From the cell containing the given text, extract its center point as [x, y] coordinate. 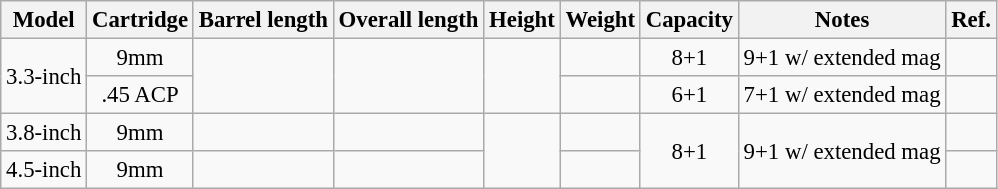
Ref. [971, 20]
3.8-inch [44, 133]
Barrel length [263, 20]
4.5-inch [44, 170]
Model [44, 20]
.45 ACP [140, 95]
Capacity [689, 20]
3.3-inch [44, 76]
Notes [842, 20]
Cartridge [140, 20]
Overall length [408, 20]
7+1 w/ extended mag [842, 95]
Weight [600, 20]
Height [522, 20]
6+1 [689, 95]
